Identify which cell holds the provided text, then report its [X, Y] central coordinate. 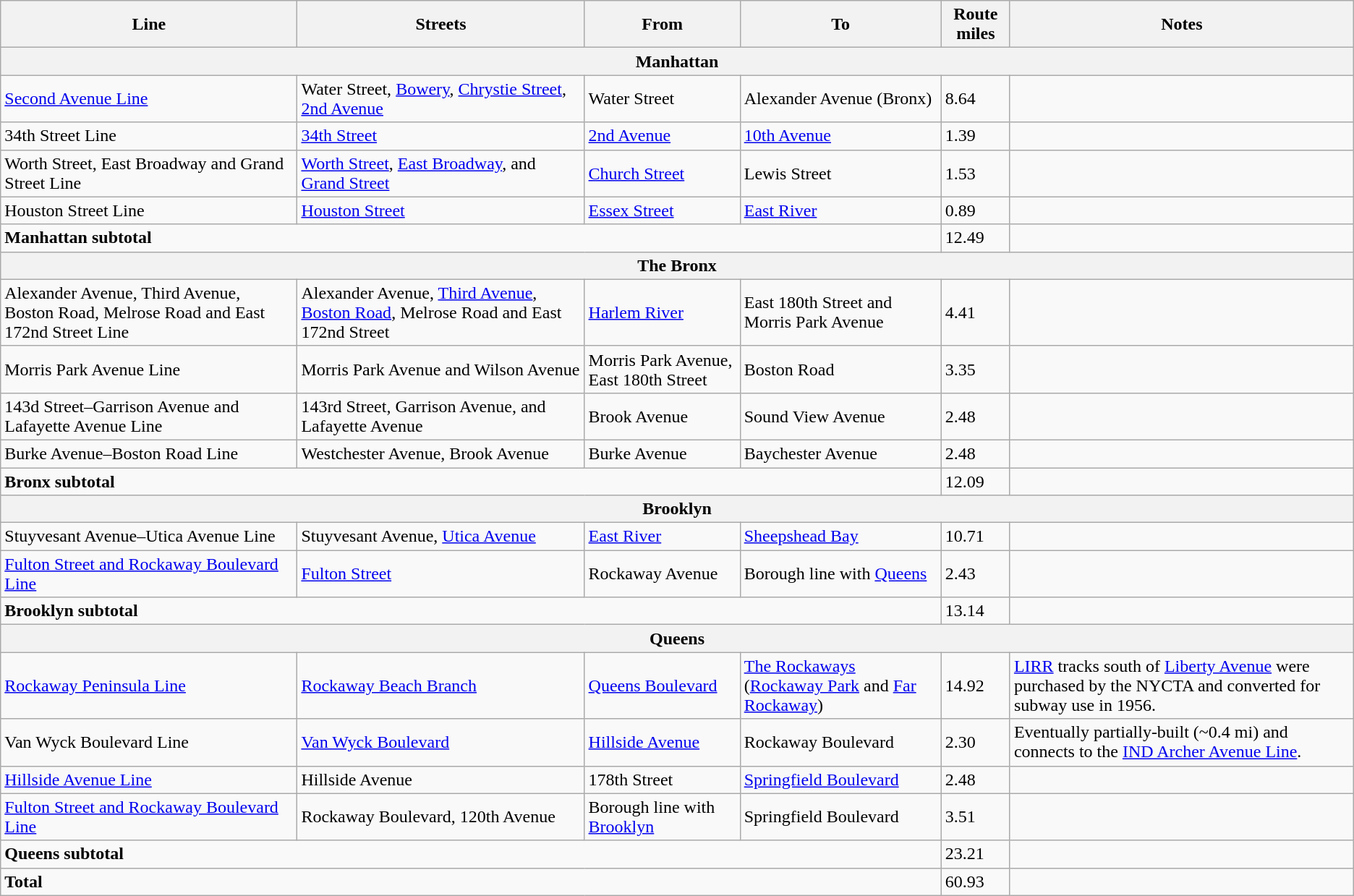
Fulton Street [441, 574]
2.43 [975, 574]
Brook Avenue [663, 417]
178th Street [663, 780]
Morris Park Avenue Line [149, 369]
Alexander Avenue, Third Avenue, Boston Road, Melrose Road and East 172nd Street [441, 312]
Total [471, 882]
Van Wyck Boulevard [441, 742]
1.53 [975, 174]
13.14 [975, 611]
Westchester Avenue, Brook Avenue [441, 453]
Morris Park Avenue, East 180th Street [663, 369]
60.93 [975, 882]
12.09 [975, 481]
143rd Street, Garrison Avenue, and Lafayette Avenue [441, 417]
Queens [677, 639]
3.51 [975, 817]
0.89 [975, 210]
3.35 [975, 369]
Alexander Avenue, Third Avenue, Boston Road, Melrose Road and East 172nd Street Line [149, 312]
Streets [441, 25]
Manhattan subtotal [471, 238]
Rockaway Boulevard [840, 742]
1.39 [975, 136]
2nd Avenue [663, 136]
Second Avenue Line [149, 98]
Brooklyn [677, 509]
Borough line with Queens [840, 574]
To [840, 25]
Worth Street, East Broadway and Grand Street Line [149, 174]
10th Avenue [840, 136]
Queens subtotal [471, 854]
Rockaway Boulevard, 120th Avenue [441, 817]
Notes [1182, 25]
Queens Boulevard [663, 686]
Hillside Avenue Line [149, 780]
Route miles [975, 25]
Alexander Avenue (Bronx) [840, 98]
Baychester Avenue [840, 453]
Stuyvesant Avenue, Utica Avenue [441, 537]
Bronx subtotal [471, 481]
143d Street–Garrison Avenue and Lafayette Avenue Line [149, 417]
2.30 [975, 742]
14.92 [975, 686]
Boston Road [840, 369]
Water Street, Bowery, Chrystie Street, 2nd Avenue [441, 98]
Brooklyn subtotal [471, 611]
Lewis Street [840, 174]
Houston Street [441, 210]
Eventually partially-built (~0.4 mi) and connects to the IND Archer Avenue Line. [1182, 742]
East 180th Street and Morris Park Avenue [840, 312]
The Bronx [677, 265]
8.64 [975, 98]
Stuyvesant Avenue–Utica Avenue Line [149, 537]
Rockaway Avenue [663, 574]
Borough line with Brooklyn [663, 817]
Harlem River [663, 312]
The Rockaways (Rockaway Park and Far Rockaway) [840, 686]
4.41 [975, 312]
Water Street [663, 98]
Church Street [663, 174]
Sheepshead Bay [840, 537]
From [663, 25]
Burke Avenue [663, 453]
Morris Park Avenue and Wilson Avenue [441, 369]
Rockaway Peninsula Line [149, 686]
12.49 [975, 238]
Worth Street, East Broadway, and Grand Street [441, 174]
Line [149, 25]
Rockaway Beach Branch [441, 686]
Essex Street [663, 210]
10.71 [975, 537]
Manhattan [677, 61]
23.21 [975, 854]
Van Wyck Boulevard Line [149, 742]
34th Street Line [149, 136]
34th Street [441, 136]
Sound View Avenue [840, 417]
Burke Avenue–Boston Road Line [149, 453]
LIRR tracks south of Liberty Avenue were purchased by the NYCTA and converted for subway use in 1956. [1182, 686]
Houston Street Line [149, 210]
